Search for the cell housing the specified text and yield its [x, y] center coordinate. 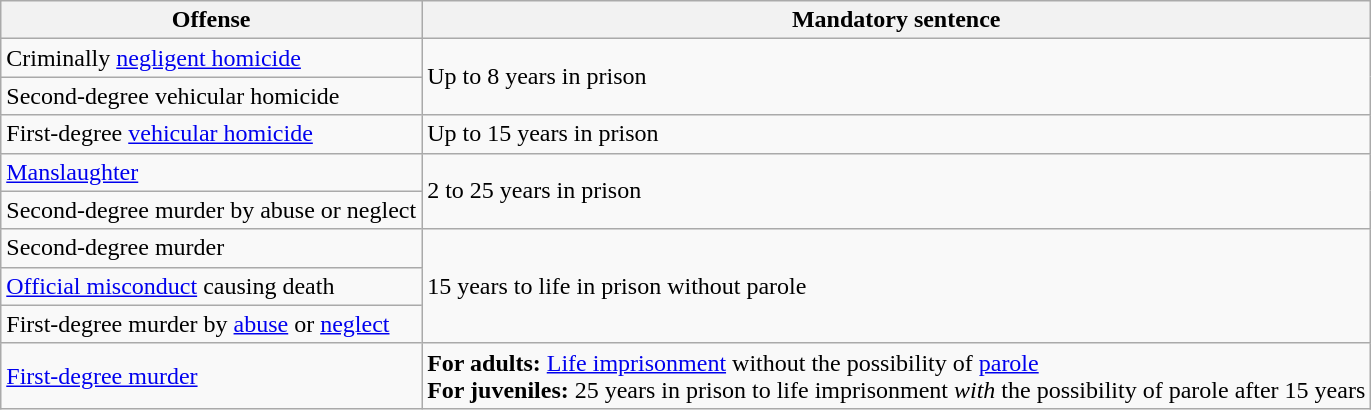
Official misconduct causing death [212, 286]
Second-degree murder by abuse or neglect [212, 210]
Second-degree vehicular homicide [212, 96]
Offense [212, 20]
Up to 8 years in prison [896, 77]
15 years to life in prison without parole [896, 286]
2 to 25 years in prison [896, 191]
Criminally negligent homicide [212, 58]
First-degree murder by abuse or neglect [212, 324]
First-degree murder [212, 376]
Mandatory sentence [896, 20]
Second-degree murder [212, 248]
Up to 15 years in prison [896, 134]
Manslaughter [212, 172]
First-degree vehicular homicide [212, 134]
